Return (X, Y) of the center of cell containing provided text 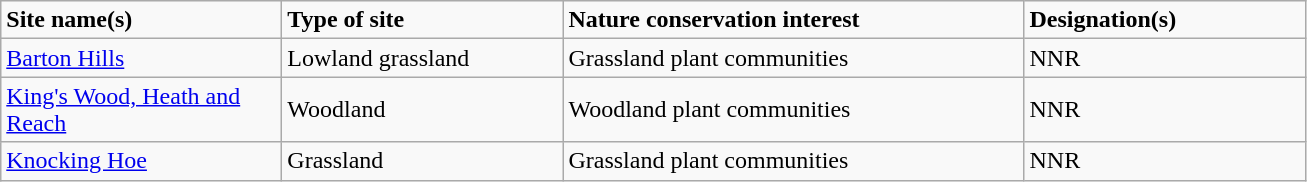
Barton Hills (142, 58)
King's Wood, Heath and Reach (142, 110)
Lowland grassland (422, 58)
Type of site (422, 20)
Woodland plant communities (794, 110)
Woodland (422, 110)
Designation(s) (1164, 20)
Grassland (422, 161)
Knocking Hoe (142, 161)
Nature conservation interest (794, 20)
Site name(s) (142, 20)
